Find where the given text appears and provide that cell's center as (x, y) coordinate. 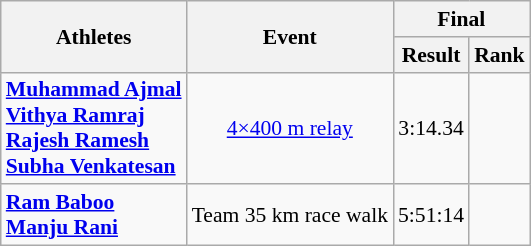
Event (290, 36)
Final (462, 19)
Ram BabooManju Rani (94, 216)
Athletes (94, 36)
Rank (500, 55)
Result (431, 55)
3:14.34 (431, 128)
4×400 m relay (290, 128)
Team 35 km race walk (290, 216)
5:51:14 (431, 216)
Muhammad AjmalVithya RamrajRajesh RameshSubha Venkatesan (94, 128)
